Identify which cell holds the provided text, then report its (X, Y) central coordinate. 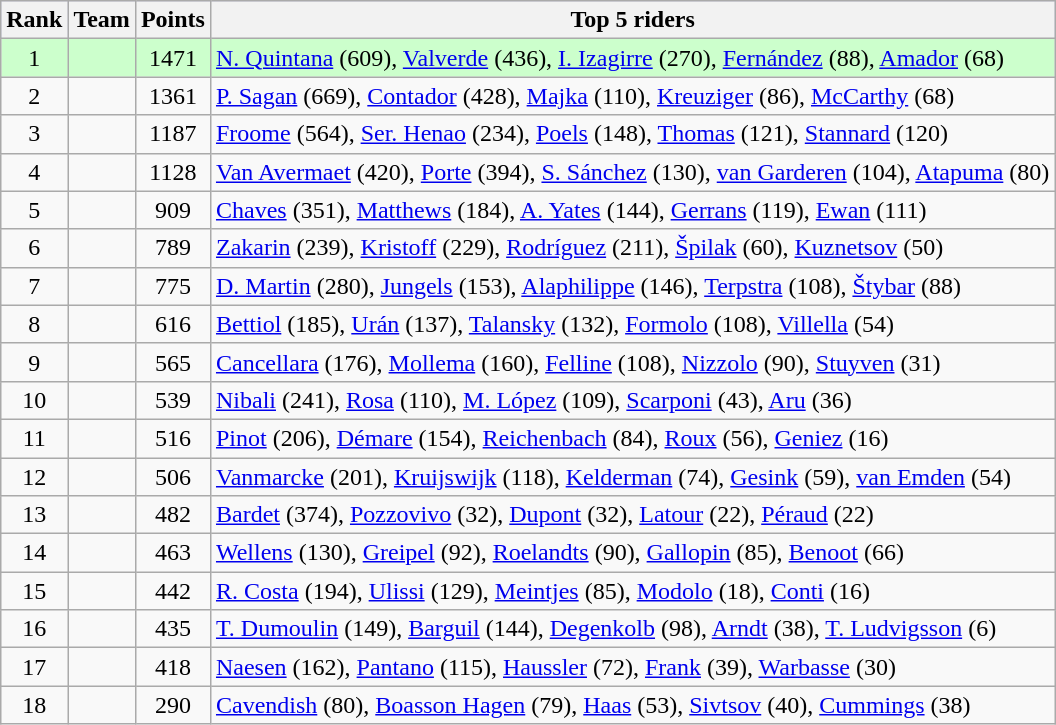
1471 (172, 58)
789 (172, 248)
16 (34, 629)
T. Dumoulin (149), Barguil (144), Degenkolb (98), Arndt (38), T. Ludvigsson (6) (632, 629)
909 (172, 210)
D. Martin (280), Jungels (153), Alaphilippe (146), Terpstra (108), Štybar (88) (632, 286)
1128 (172, 172)
463 (172, 553)
Zakarin (239), Kristoff (229), Rodríguez (211), Špilak (60), Kuznetsov (50) (632, 248)
11 (34, 438)
539 (172, 400)
Cavendish (80), Boasson Hagen (79), Haas (53), Sivtsov (40), Cummings (38) (632, 705)
565 (172, 362)
Bettiol (185), Urán (137), Talansky (132), Formolo (108), Villella (54) (632, 324)
Froome (564), Ser. Henao (234), Poels (148), Thomas (121), Stannard (120) (632, 134)
6 (34, 248)
3 (34, 134)
506 (172, 477)
10 (34, 400)
17 (34, 667)
Bardet (374), Pozzovivo (32), Dupont (32), Latour (22), Péraud (22) (632, 515)
516 (172, 438)
442 (172, 591)
775 (172, 286)
Wellens (130), Greipel (92), Roelandts (90), Gallopin (85), Benoot (66) (632, 553)
9 (34, 362)
14 (34, 553)
4 (34, 172)
8 (34, 324)
290 (172, 705)
Chaves (351), Matthews (184), A. Yates (144), Gerrans (119), Ewan (111) (632, 210)
Van Avermaet (420), Porte (394), S. Sánchez (130), van Garderen (104), Atapuma (80) (632, 172)
1361 (172, 96)
7 (34, 286)
418 (172, 667)
Nibali (241), Rosa (110), M. López (109), Scarponi (43), Aru (36) (632, 400)
18 (34, 705)
435 (172, 629)
1 (34, 58)
482 (172, 515)
1187 (172, 134)
R. Costa (194), Ulissi (129), Meintjes (85), Modolo (18), Conti (16) (632, 591)
Team (102, 20)
Rank (34, 20)
N. Quintana (609), Valverde (436), I. Izagirre (270), Fernández (88), Amador (68) (632, 58)
616 (172, 324)
13 (34, 515)
2 (34, 96)
15 (34, 591)
5 (34, 210)
Cancellara (176), Mollema (160), Felline (108), Nizzolo (90), Stuyven (31) (632, 362)
Naesen (162), Pantano (115), Haussler (72), Frank (39), Warbasse (30) (632, 667)
Points (172, 20)
P. Sagan (669), Contador (428), Majka (110), Kreuziger (86), McCarthy (68) (632, 96)
12 (34, 477)
Pinot (206), Démare (154), Reichenbach (84), Roux (56), Geniez (16) (632, 438)
Vanmarcke (201), Kruijswijk (118), Kelderman (74), Gesink (59), van Emden (54) (632, 477)
Top 5 riders (632, 20)
